Scan for the cell matching the given text and deliver its (x, y) coordinate at center. 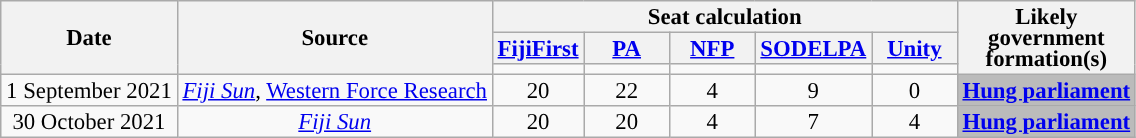
Unity (915, 49)
1 September 2021 (89, 91)
9 (814, 91)
Fiji Sun, Western Force Research (334, 91)
Likelygovernmentformation(s) (1046, 38)
NFP (712, 49)
Date (89, 38)
22 (627, 91)
0 (915, 91)
PA (627, 49)
Source (334, 38)
30 October 2021 (89, 122)
7 (814, 122)
FijiFirst (538, 49)
SODELPA (814, 49)
Seat calculation (724, 17)
Fiji Sun (334, 122)
